Pinpoint the cell where the given text exists, returning its (X, Y) midpoint coordinate. 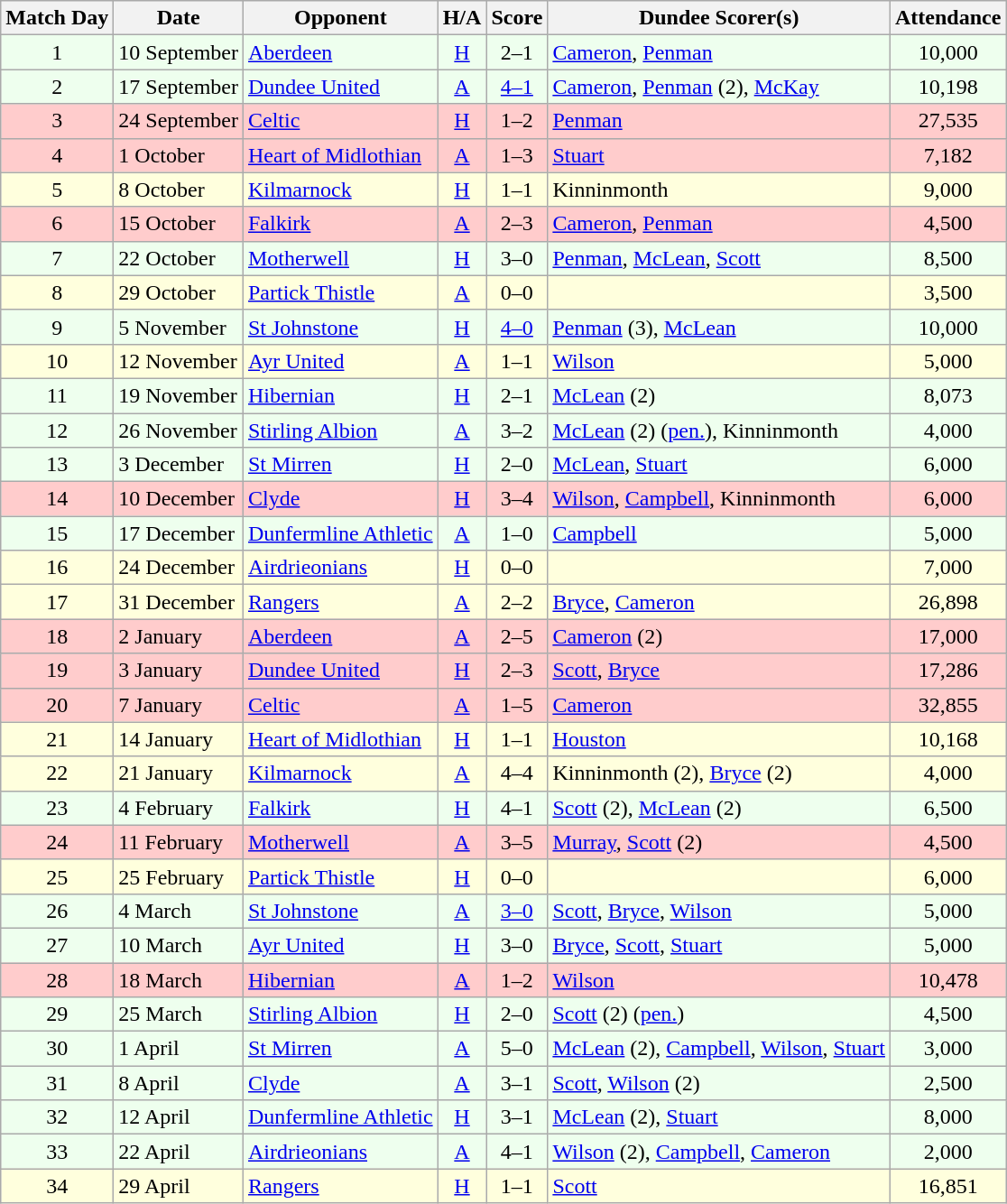
3,500 (947, 292)
3,000 (947, 1049)
21 January (179, 773)
McLean (2), Campbell, Wilson, Stuart (719, 1049)
Scott, Bryce, Wilson (719, 911)
19 (58, 671)
Scott (2) (pen.) (719, 1014)
10,478 (947, 979)
24 September (179, 121)
Scott, Wilson (2) (719, 1083)
Kinninmonth (2), Bryce (2) (719, 773)
27 (58, 945)
13 (58, 465)
McLean, Stuart (719, 465)
19 November (179, 395)
3–4 (517, 499)
Opponent (340, 18)
26,898 (947, 602)
17 September (179, 87)
24 (58, 842)
H/A (462, 18)
18 (58, 636)
11 February (179, 842)
1–0 (517, 533)
3 January (179, 671)
3–2 (517, 431)
23 (58, 808)
8,073 (947, 395)
Scott, Bryce (719, 671)
McLean (2), Stuart (719, 1117)
McLean (2) (719, 395)
4–4 (517, 773)
7,182 (947, 155)
5 November (179, 327)
Cameron, Penman (2), McKay (719, 87)
28 (58, 979)
Scott (2), McLean (2) (719, 808)
McLean (2) (pen.), Kinninmonth (719, 431)
10 March (179, 945)
10 December (179, 499)
3–5 (517, 842)
22 (58, 773)
30 (58, 1049)
4 March (179, 911)
2 (58, 87)
15 (58, 533)
10,168 (947, 739)
26 (58, 911)
9,000 (947, 190)
16,851 (947, 1186)
16 (58, 568)
8,000 (947, 1117)
22 October (179, 258)
7,000 (947, 568)
1 October (179, 155)
1 (58, 52)
12 November (179, 361)
4 (58, 155)
26 November (179, 431)
1–3 (517, 155)
1–5 (517, 705)
11 (58, 395)
17 (58, 602)
Attendance (947, 18)
10 (58, 361)
12 (58, 431)
27,535 (947, 121)
22 April (179, 1152)
8 October (179, 190)
25 March (179, 1014)
29 October (179, 292)
17,286 (947, 671)
Bryce, Scott, Stuart (719, 945)
32,855 (947, 705)
Bryce, Cameron (719, 602)
4–0 (517, 327)
Dundee Scorer(s) (719, 18)
33 (58, 1152)
15 October (179, 224)
31 December (179, 602)
1 April (179, 1049)
25 February (179, 876)
3 December (179, 465)
Kinninmonth (719, 190)
18 March (179, 979)
7 January (179, 705)
Stuart (719, 155)
31 (58, 1083)
14 January (179, 739)
17 December (179, 533)
25 (58, 876)
10 September (179, 52)
34 (58, 1186)
7 (58, 258)
2,000 (947, 1152)
Campbell (719, 533)
8,500 (947, 258)
6,500 (947, 808)
Penman, McLean, Scott (719, 258)
12 April (179, 1117)
Score (517, 18)
24 December (179, 568)
2,500 (947, 1083)
29 (58, 1014)
32 (58, 1117)
Murray, Scott (2) (719, 842)
21 (58, 739)
Houston (719, 739)
Penman (3), McLean (719, 327)
Cameron (2) (719, 636)
4 February (179, 808)
17,000 (947, 636)
8 (58, 292)
10,198 (947, 87)
20 (58, 705)
5–0 (517, 1049)
Penman (719, 121)
Scott (719, 1186)
Cameron (719, 705)
Wilson (2), Campbell, Cameron (719, 1152)
14 (58, 499)
2 January (179, 636)
2–2 (517, 602)
Wilson, Campbell, Kinninmonth (719, 499)
29 April (179, 1186)
6 (58, 224)
2–5 (517, 636)
8 April (179, 1083)
Date (179, 18)
Match Day (58, 18)
9 (58, 327)
3 (58, 121)
5 (58, 190)
